Detect which cell encompasses the target text, then output its [X, Y] center coordinate. 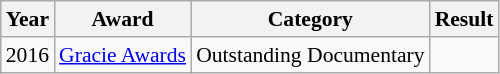
Outstanding Documentary [310, 55]
Category [310, 19]
2016 [28, 55]
Gracie Awards [122, 55]
Result [464, 19]
Award [122, 19]
Year [28, 19]
